Search for the cell housing the specified text and yield its (x, y) center coordinate. 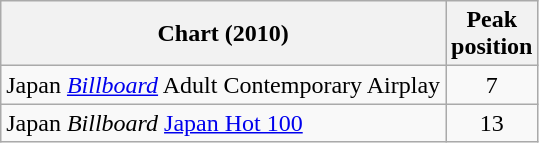
Japan Billboard Japan Hot 100 (224, 123)
7 (492, 85)
Chart (2010) (224, 34)
13 (492, 123)
Peakposition (492, 34)
Japan Billboard Adult Contemporary Airplay (224, 85)
